Locate the cell with the specified text and output its (X, Y) center coordinate. 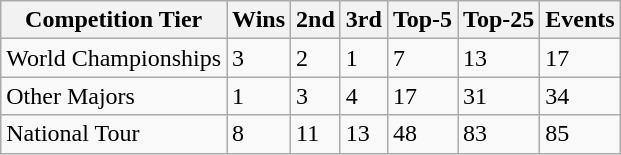
Wins (259, 20)
2nd (316, 20)
34 (580, 96)
83 (499, 134)
3rd (364, 20)
Events (580, 20)
4 (364, 96)
Top-5 (422, 20)
National Tour (114, 134)
2 (316, 58)
World Championships (114, 58)
8 (259, 134)
Competition Tier (114, 20)
Top-25 (499, 20)
31 (499, 96)
7 (422, 58)
85 (580, 134)
Other Majors (114, 96)
48 (422, 134)
11 (316, 134)
